Capture the cell that displays the provided text and extract its [x, y] central coordinate. 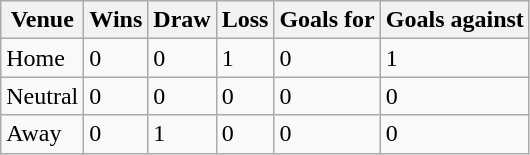
Neutral [42, 96]
Venue [42, 20]
Goals for [327, 20]
Away [42, 134]
Draw [182, 20]
Loss [245, 20]
Wins [116, 20]
Home [42, 58]
Goals against [454, 20]
